Output the [X, Y] coordinate of the center of the cell containing the given text.  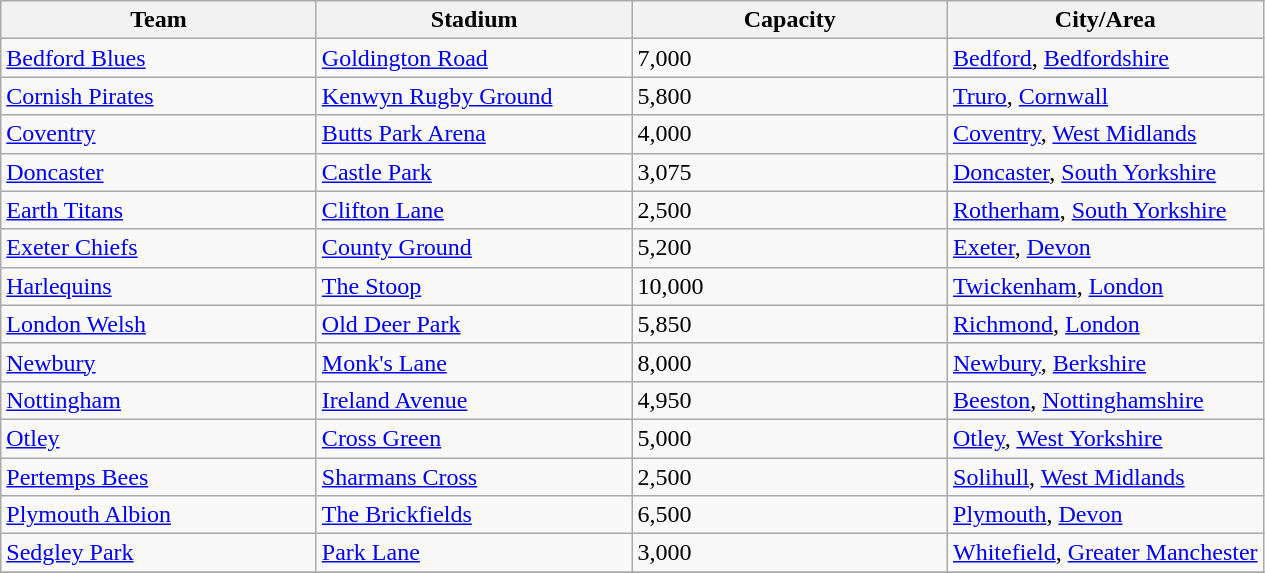
Pertemps Bees [159, 477]
Plymouth Albion [159, 515]
Cross Green [474, 438]
Coventry, West Midlands [1106, 134]
Capacity [790, 20]
Bedford, Bedfordshire [1106, 58]
7,000 [790, 58]
City/Area [1106, 20]
Newbury [159, 362]
Goldington Road [474, 58]
5,800 [790, 96]
Whitefield, Greater Manchester [1106, 553]
Cornish Pirates [159, 96]
4,000 [790, 134]
Richmond, London [1106, 324]
3,000 [790, 553]
Butts Park Arena [474, 134]
The Brickfields [474, 515]
Exeter Chiefs [159, 248]
Park Lane [474, 553]
5,200 [790, 248]
Solihull, West Midlands [1106, 477]
6,500 [790, 515]
Old Deer Park [474, 324]
Clifton Lane [474, 210]
3,075 [790, 172]
County Ground [474, 248]
4,950 [790, 400]
Beeston, Nottinghamshire [1106, 400]
Doncaster, South Yorkshire [1106, 172]
Nottingham [159, 400]
8,000 [790, 362]
Sedgley Park [159, 553]
Kenwyn Rugby Ground [474, 96]
Bedford Blues [159, 58]
Plymouth, Devon [1106, 515]
10,000 [790, 286]
Harlequins [159, 286]
Newbury, Berkshire [1106, 362]
Ireland Avenue [474, 400]
Otley [159, 438]
Team [159, 20]
Twickenham, London [1106, 286]
Exeter, Devon [1106, 248]
Stadium [474, 20]
Sharmans Cross [474, 477]
Coventry [159, 134]
Earth Titans [159, 210]
The Stoop [474, 286]
Rotherham, South Yorkshire [1106, 210]
5,000 [790, 438]
Monk's Lane [474, 362]
Doncaster [159, 172]
London Welsh [159, 324]
Otley, West Yorkshire [1106, 438]
Truro, Cornwall [1106, 96]
Castle Park [474, 172]
5,850 [790, 324]
